Extract the (x, y) coordinate from the center of the cell holding the provided text.  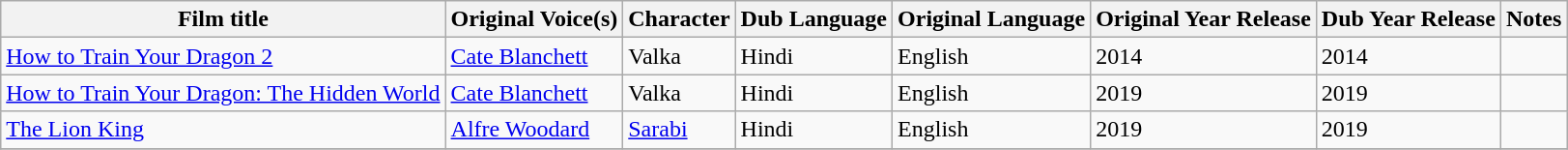
The Lion King (223, 130)
Sarabi (679, 130)
Character (679, 19)
Alfre Woodard (534, 130)
Original Year Release (1204, 19)
Dub Language (813, 19)
Original Language (991, 19)
How to Train Your Dragon 2 (223, 56)
Dub Year Release (1409, 19)
How to Train Your Dragon: The Hidden World (223, 93)
Film title (223, 19)
Original Voice(s) (534, 19)
Notes (1533, 19)
